Scan for the cell matching the given text and deliver its (x, y) coordinate at center. 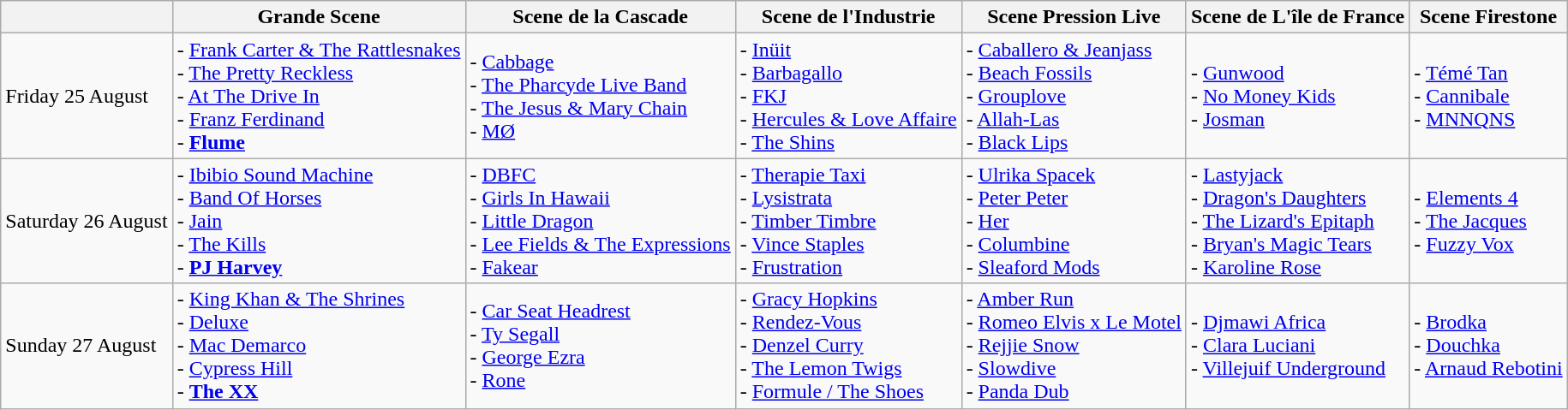
- Cabbage- The Pharcyde Live Band- The Jesus & Mary Chain- MØ (600, 96)
- Lastyjack- Dragon's Daughters- The Lizard's Epitaph- Bryan's Magic Tears- Karoline Rose (1297, 221)
- Caballero & Jeanjass- Beach Fossils- Grouplove- Allah-Las- Black Lips (1074, 96)
Scene de la Cascade (600, 17)
- Ulrika Spacek- Peter Peter- Her- Columbine- Sleaford Mods (1074, 221)
Scene Firestone (1488, 17)
- Therapie Taxi- Lysistrata- Timber Timbre- Vince Staples- Frustration (848, 221)
- Gunwood- No Money Kids- Josman (1297, 96)
Friday 25 August (87, 96)
- Frank Carter & The Rattlesnakes- The Pretty Reckless- At The Drive In- Franz Ferdinand- Flume (319, 96)
Sunday 27 August (87, 346)
- Djmawi Africa- Clara Luciani- Villejuif Underground (1297, 346)
- Inüit- Barbagallo- FKJ- Hercules & Love Affaire- The Shins (848, 96)
- Témé Tan- Cannibale- MNNQNS (1488, 96)
- DBFC- Girls In Hawaii- Little Dragon- Lee Fields & The Expressions- Fakear (600, 221)
- Car Seat Headrest- Ty Segall- George Ezra- Rone (600, 346)
Grande Scene (319, 17)
Scene Pression Live (1074, 17)
- Brodka- Douchka- Arnaud Rebotini (1488, 346)
- Amber Run- Romeo Elvis x Le Motel- Rejjie Snow- Slowdive- Panda Dub (1074, 346)
Saturday 26 August (87, 221)
- King Khan & The Shrines- Deluxe- Mac Demarco- Cypress Hill- The XX (319, 346)
- Ibibio Sound Machine- Band Of Horses- Jain- The Kills- PJ Harvey (319, 221)
- Elements 4- The Jacques- Fuzzy Vox (1488, 221)
- Gracy Hopkins- Rendez-Vous- Denzel Curry- The Lemon Twigs- Formule / The Shoes (848, 346)
Scene de L'île de France (1297, 17)
Scene de l'Industrie (848, 17)
